Provide the [x, y] coordinate of the cell's center where the given text is located.  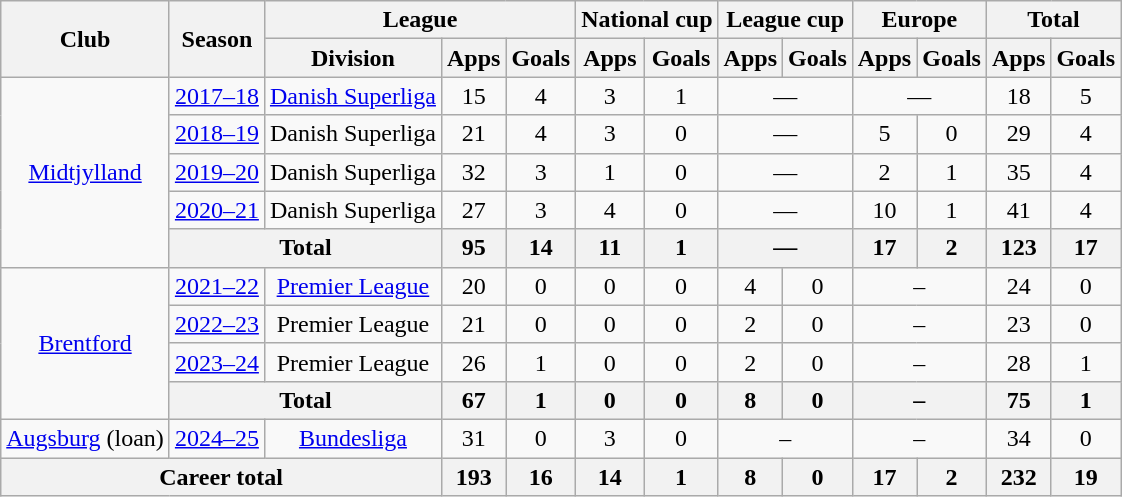
Bundesliga [352, 438]
28 [1018, 362]
41 [1018, 210]
2018–19 [216, 134]
20 [473, 286]
27 [473, 210]
75 [1018, 400]
2021–22 [216, 286]
Brentford [86, 343]
League cup [785, 20]
11 [610, 248]
League [420, 20]
Division [352, 58]
Club [86, 39]
2020–21 [216, 210]
35 [1018, 172]
24 [1018, 286]
19 [1086, 477]
2017–18 [216, 96]
34 [1018, 438]
29 [1018, 134]
2023–24 [216, 362]
67 [473, 400]
Season [216, 39]
National cup [647, 20]
32 [473, 172]
2019–20 [216, 172]
15 [473, 96]
2022–23 [216, 324]
Midtjylland [86, 172]
2024–25 [216, 438]
232 [1018, 477]
Career total [222, 477]
Europe [919, 20]
10 [884, 210]
26 [473, 362]
Augsburg (loan) [86, 438]
18 [1018, 96]
16 [541, 477]
23 [1018, 324]
123 [1018, 248]
31 [473, 438]
95 [473, 248]
193 [473, 477]
